Extract the [x, y] coordinate from the center of the cell holding the provided text.  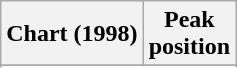
Chart (1998) [72, 34]
Peakposition [189, 34]
